Detect which cell encompasses the target text, then output its [x, y] center coordinate. 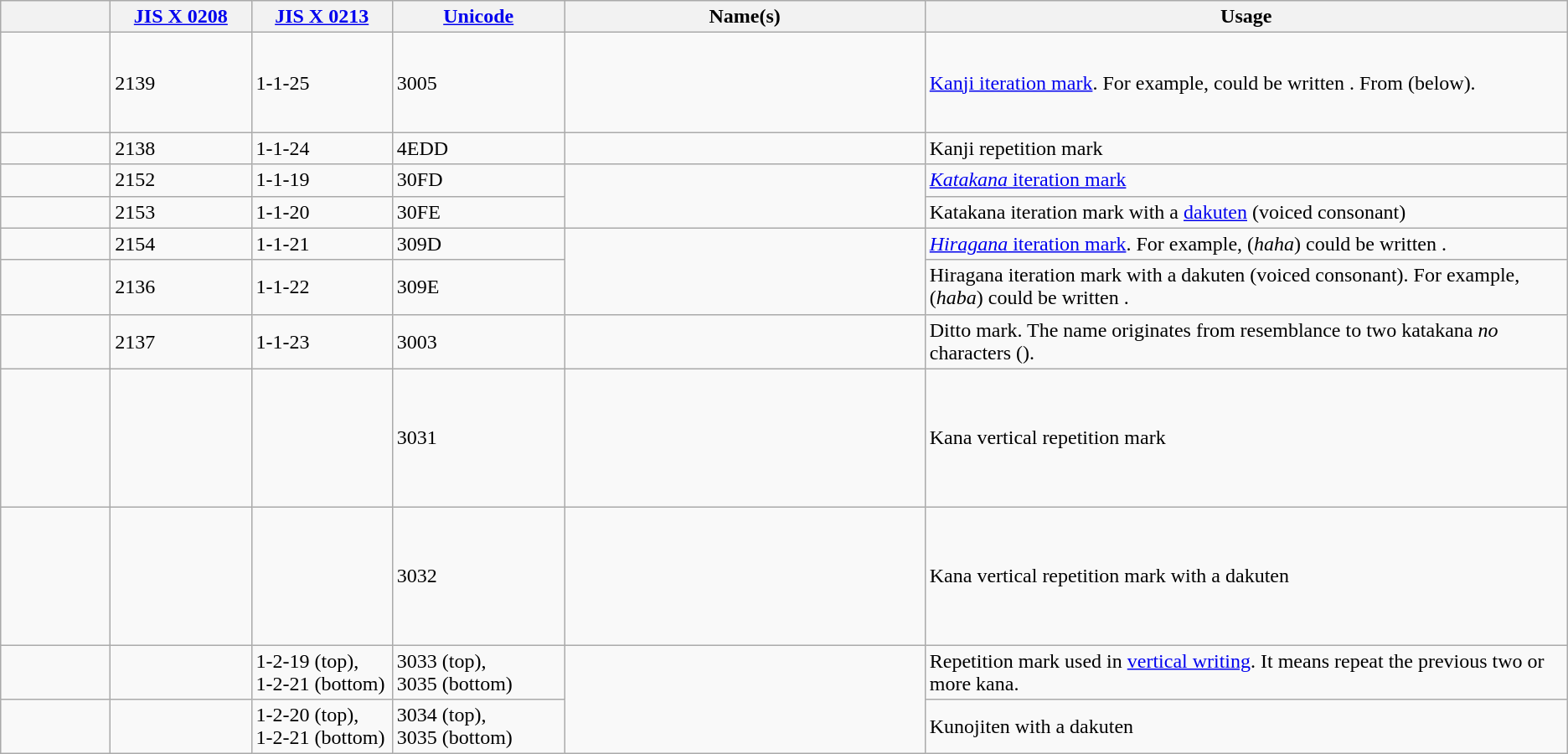
Name(s) [745, 17]
2152 [181, 180]
Unicode [478, 17]
Ditto mark. The name originates from resemblance to two katakana no characters (). [1246, 342]
1-1-22 [322, 287]
Kunojiten with a dakuten [1246, 727]
2153 [181, 212]
2136 [181, 287]
4EDD [478, 148]
30FD [478, 180]
Kanji iteration mark. For example, could be written . From (below). [1246, 82]
309E [478, 287]
1-1-25 [322, 82]
Hiragana iteration mark. For example, (haha) could be written . [1246, 244]
2154 [181, 244]
JIS X 0213 [322, 17]
2138 [181, 148]
3005 [478, 82]
3034 (top), 3035 (bottom) [478, 727]
3031 [478, 437]
JIS X 0208 [181, 17]
309D [478, 244]
1-2-19 (top), 1-2-21 (bottom) [322, 672]
Kana vertical repetition mark with a dakuten [1246, 576]
30FE [478, 212]
Kanji repetition mark [1246, 148]
Katakana iteration mark with a dakuten (voiced consonant) [1246, 212]
3033 (top), 3035 (bottom) [478, 672]
1-1-21 [322, 244]
1-1-20 [322, 212]
2137 [181, 342]
2139 [181, 82]
3032 [478, 576]
Katakana iteration mark [1246, 180]
1-1-19 [322, 180]
3003 [478, 342]
1-1-23 [322, 342]
Kana vertical repetition mark [1246, 437]
Usage [1246, 17]
1-1-24 [322, 148]
Hiragana iteration mark with a dakuten (voiced consonant). For example, (haba) could be written . [1246, 287]
Repetition mark used in vertical writing. It means repeat the previous two or more kana. [1246, 672]
1-2-20 (top), 1-2-21 (bottom) [322, 727]
